From the cell containing the given text, extract its center point as [X, Y] coordinate. 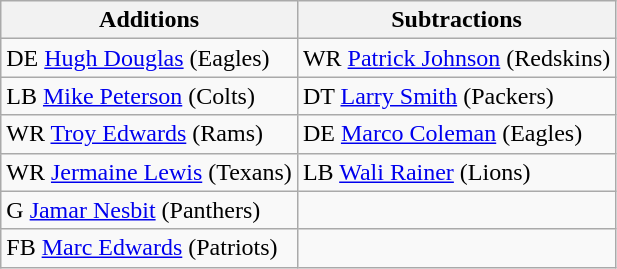
LB Mike Peterson (Colts) [150, 96]
WR Patrick Johnson (Redskins) [456, 58]
DT Larry Smith (Packers) [456, 96]
G Jamar Nesbit (Panthers) [150, 210]
FB Marc Edwards (Patriots) [150, 248]
LB Wali Rainer (Lions) [456, 172]
WR Troy Edwards (Rams) [150, 134]
Additions [150, 20]
WR Jermaine Lewis (Texans) [150, 172]
DE Marco Coleman (Eagles) [456, 134]
DE Hugh Douglas (Eagles) [150, 58]
Subtractions [456, 20]
